Determine the [X, Y] coordinate at the center of the cell enclosing the given text.  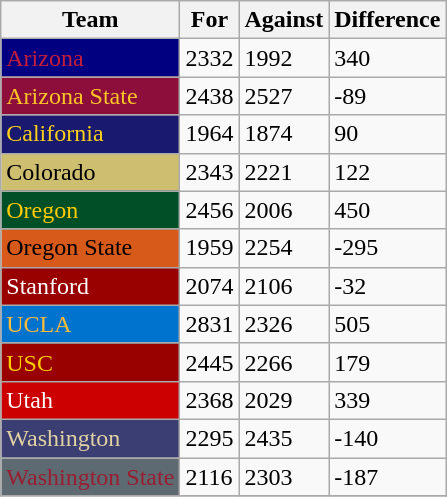
Washington [90, 438]
1959 [210, 248]
2326 [284, 324]
California [90, 134]
-32 [388, 286]
-187 [388, 477]
Against [284, 20]
2106 [284, 286]
179 [388, 362]
2295 [210, 438]
Washington State [90, 477]
1992 [284, 58]
2116 [210, 477]
-295 [388, 248]
1874 [284, 134]
2368 [210, 400]
505 [388, 324]
-140 [388, 438]
Oregon [90, 210]
USC [90, 362]
2074 [210, 286]
2343 [210, 172]
2831 [210, 324]
2445 [210, 362]
1964 [210, 134]
Team [90, 20]
2456 [210, 210]
2029 [284, 400]
Oregon State [90, 248]
Colorado [90, 172]
2438 [210, 96]
2303 [284, 477]
2221 [284, 172]
339 [388, 400]
340 [388, 58]
2254 [284, 248]
450 [388, 210]
122 [388, 172]
Arizona State [90, 96]
For [210, 20]
Utah [90, 400]
90 [388, 134]
-89 [388, 96]
2332 [210, 58]
2435 [284, 438]
Stanford [90, 286]
Arizona [90, 58]
2266 [284, 362]
2006 [284, 210]
2527 [284, 96]
Difference [388, 20]
UCLA [90, 324]
